Detect which cell encompasses the target text, then output its (X, Y) center coordinate. 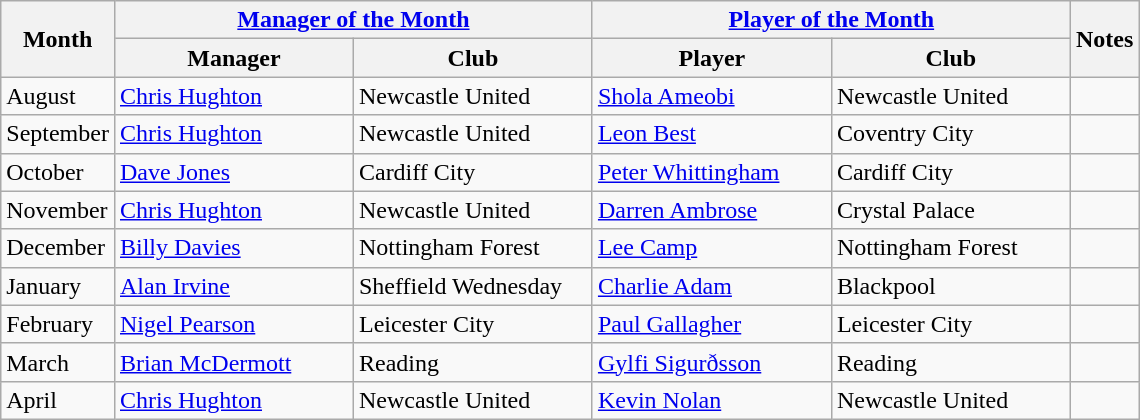
Month (58, 39)
December (58, 248)
April (58, 400)
Gylfi Sigurðsson (712, 362)
Manager (234, 58)
Peter Whittingham (712, 172)
January (58, 286)
October (58, 172)
February (58, 324)
Nigel Pearson (234, 324)
Paul Gallagher (712, 324)
Charlie Adam (712, 286)
Blackpool (950, 286)
Sheffield Wednesday (472, 286)
Notes (1104, 39)
March (58, 362)
Manager of the Month (353, 20)
Alan Irvine (234, 286)
Kevin Nolan (712, 400)
Crystal Palace (950, 210)
Shola Ameobi (712, 96)
Coventry City (950, 134)
August (58, 96)
Darren Ambrose (712, 210)
September (58, 134)
Player (712, 58)
Lee Camp (712, 248)
Brian McDermott (234, 362)
Dave Jones (234, 172)
November (58, 210)
Leon Best (712, 134)
Billy Davies (234, 248)
Player of the Month (831, 20)
